Find where the given text appears and provide that cell's center as (X, Y) coordinate. 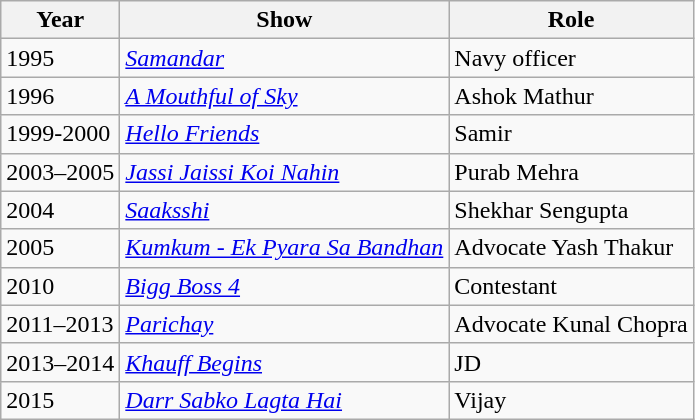
Role (571, 20)
2013–2014 (60, 362)
Contestant (571, 286)
2004 (60, 210)
Purab Mehra (571, 172)
2011–2013 (60, 324)
Vijay (571, 400)
2015 (60, 400)
Show (284, 20)
1996 (60, 96)
Samandar (284, 58)
Advocate Yash Thakur (571, 248)
Darr Sabko Lagta Hai (284, 400)
JD (571, 362)
1995 (60, 58)
A Mouthful of Sky (284, 96)
Kumkum - Ek Pyara Sa Bandhan (284, 248)
Saaksshi (284, 210)
1999-2000 (60, 134)
Advocate Kunal Chopra (571, 324)
2005 (60, 248)
Khauff Begins (284, 362)
Ashok Mathur (571, 96)
2003–2005 (60, 172)
Parichay (284, 324)
Hello Friends (284, 134)
Samir (571, 134)
Bigg Boss 4 (284, 286)
Jassi Jaissi Koi Nahin (284, 172)
Shekhar Sengupta (571, 210)
Navy officer (571, 58)
2010 (60, 286)
Year (60, 20)
